Locate the cell with the specified text and output its [X, Y] center coordinate. 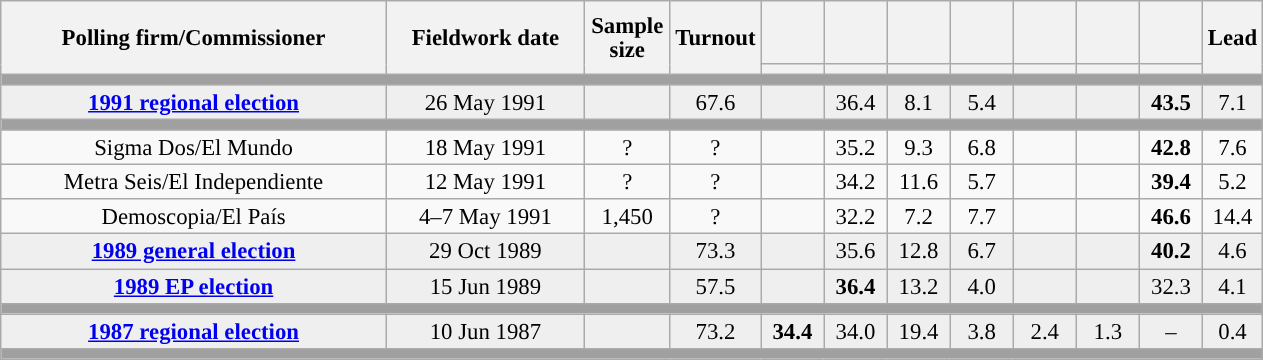
10 Jun 1987 [485, 332]
0.4 [1232, 332]
9.3 [918, 148]
39.4 [1170, 182]
26 May 1991 [485, 102]
1.3 [1108, 332]
6.8 [982, 148]
32.3 [1170, 286]
1987 regional election [194, 332]
4.1 [1232, 286]
7.7 [982, 218]
42.8 [1170, 148]
6.7 [982, 252]
1991 regional election [194, 102]
1989 EP election [194, 286]
Polling firm/Commissioner [194, 38]
67.6 [716, 102]
4.6 [1232, 252]
8.1 [918, 102]
32.2 [856, 218]
73.2 [716, 332]
34.4 [792, 332]
34.2 [856, 182]
14.4 [1232, 218]
7.2 [918, 218]
Turnout [716, 38]
46.6 [1170, 218]
Metra Seis/El Independiente [194, 182]
13.2 [918, 286]
5.4 [982, 102]
5.7 [982, 182]
Sample size [627, 38]
3.8 [982, 332]
7.1 [1232, 102]
Fieldwork date [485, 38]
4.0 [982, 286]
34.0 [856, 332]
4–7 May 1991 [485, 218]
57.5 [716, 286]
– [1170, 332]
12.8 [918, 252]
Sigma Dos/El Mundo [194, 148]
2.4 [1044, 332]
73.3 [716, 252]
1989 general election [194, 252]
19.4 [918, 332]
43.5 [1170, 102]
5.2 [1232, 182]
29 Oct 1989 [485, 252]
15 Jun 1989 [485, 286]
35.6 [856, 252]
Demoscopia/El País [194, 218]
7.6 [1232, 148]
18 May 1991 [485, 148]
40.2 [1170, 252]
35.2 [856, 148]
12 May 1991 [485, 182]
Lead [1232, 38]
1,450 [627, 218]
11.6 [918, 182]
